Provide the [x, y] coordinate of the cell's center where the given text is located.  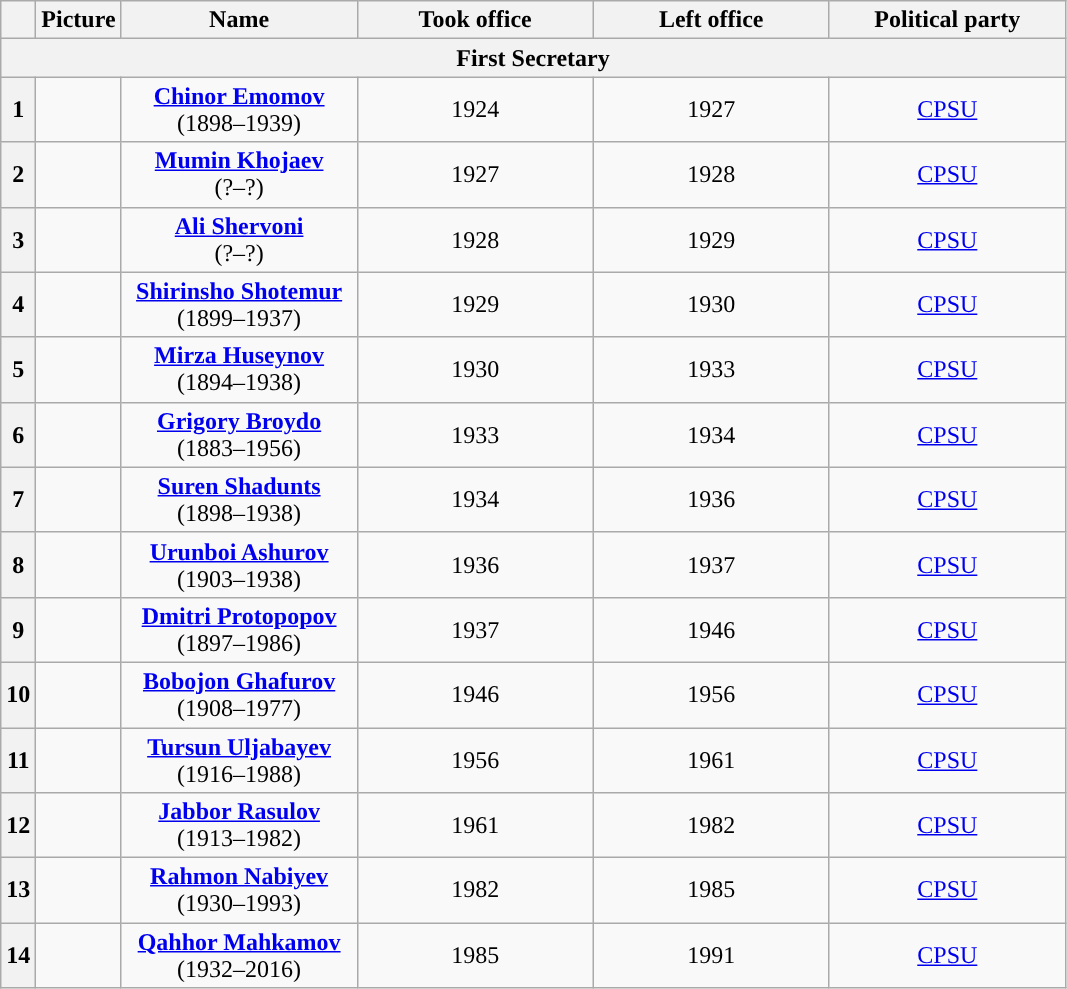
12 [18, 826]
Chinor Emomov(1898–1939) [239, 110]
14 [18, 956]
2 [18, 174]
Jabbor Rasulov(1913–1982) [239, 826]
7 [18, 500]
Suren Shadunts(1898–1938) [239, 500]
6 [18, 434]
9 [18, 630]
10 [18, 694]
First Secretary [534, 58]
Grigory Broydo(1883–1956) [239, 434]
Left office [711, 20]
1924 [475, 110]
Mirza Huseynov(1894–1938) [239, 370]
Name [239, 20]
1991 [711, 956]
13 [18, 890]
11 [18, 760]
Dmitri Protopopov(1897–1986) [239, 630]
Bobojon Ghafurov(1908–1977) [239, 694]
3 [18, 240]
8 [18, 564]
Took office [475, 20]
Political party [947, 20]
1 [18, 110]
Mumin Khojaev(?–?) [239, 174]
5 [18, 370]
Urunboi Ashurov(1903–1938) [239, 564]
Shirinsho Shotemur(1899–1937) [239, 304]
Qahhor Mahkamov(1932–2016) [239, 956]
Tursun Uljabayev(1916–1988) [239, 760]
Rahmon Nabiyev(1930–1993) [239, 890]
Ali Shervoni(?–?) [239, 240]
4 [18, 304]
Picture [78, 20]
